Output the (X, Y) coordinate of the center of the cell containing the given text.  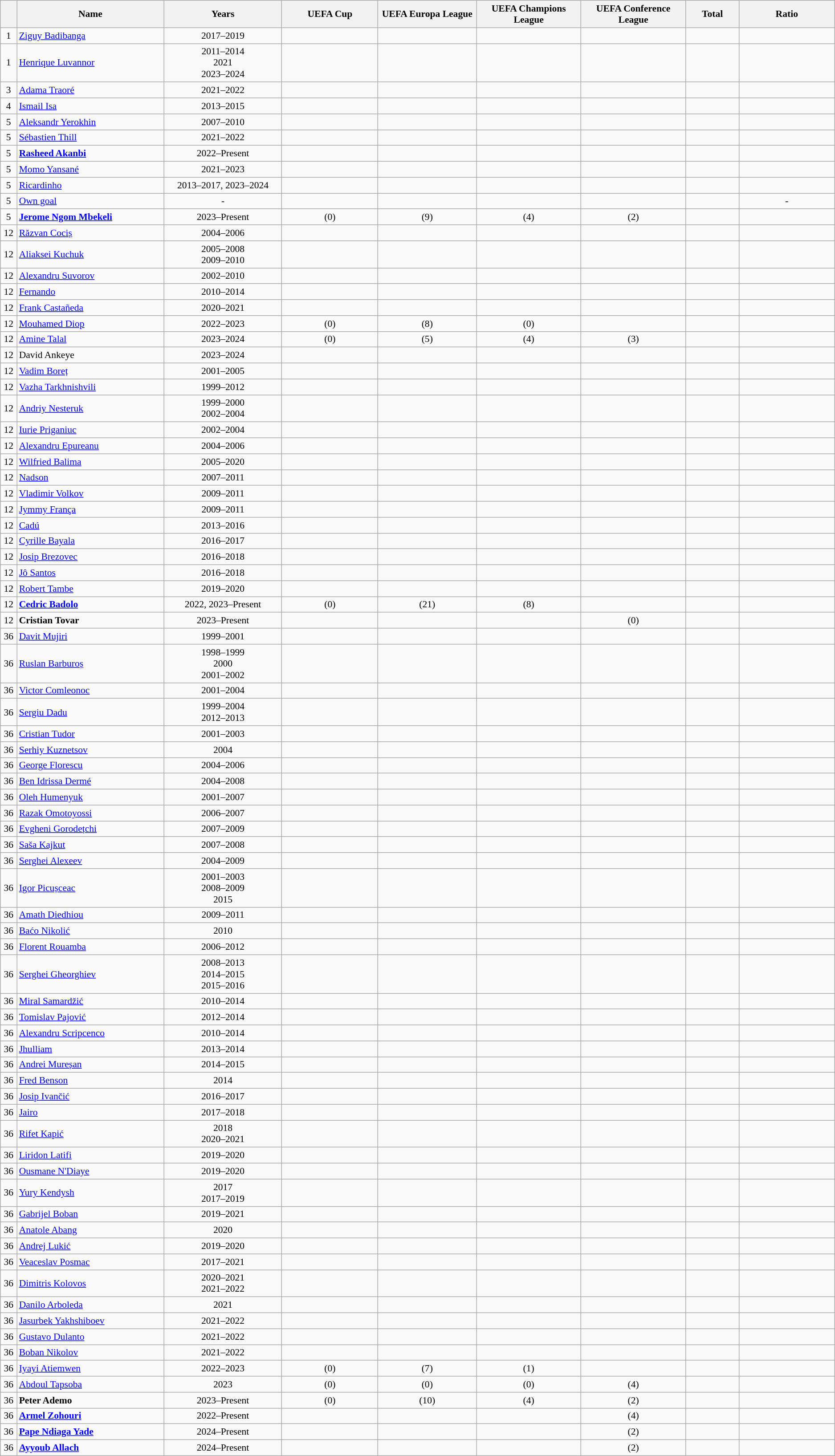
Tomislav Pajović (91, 1017)
2014 (223, 1081)
Vazha Tarkhnishvili (91, 387)
Jymmy França (91, 509)
Peter Ademo (91, 1400)
Momo Yansané (91, 170)
2023 (223, 1384)
Alexandru Epureanu (91, 446)
2007–2008 (223, 845)
Andriy Nesteruk (91, 409)
Anatole Abang (91, 1230)
Own goal (91, 201)
2021 (223, 1305)
Nadson (91, 478)
Ayyoub Allach (91, 1448)
2011–2014 2021 2023–2024 (223, 63)
2001–2004 (223, 691)
Frank Castañeda (91, 308)
George Florescu (91, 765)
Cristian Tudor (91, 734)
Baćo Nikolić (91, 931)
Evgheni Gorodețchi (91, 829)
1999–2001 (223, 636)
Jairo (91, 1112)
2021–2023 (223, 170)
1999–2004 2012–2013 (223, 712)
(5) (428, 339)
2007–2011 (223, 478)
Davit Mujiri (91, 636)
Ben Idrissa Dermé (91, 781)
Rasheed Akanbi (91, 154)
Gustavo Dulanto (91, 1337)
Miral Samardžić (91, 1001)
Serghei Alexeev (91, 861)
Pape Ndiaga Yade (91, 1432)
2017–2019 (223, 36)
2004–2009 (223, 861)
Wilfried Balima (91, 462)
(7) (428, 1369)
Ricardinho (91, 185)
Alexandru Suvorov (91, 276)
Josip Ivančić (91, 1097)
UEFA Conference League (633, 14)
1999–2012 (223, 387)
Veaceslav Posmac (91, 1262)
2020–2021 2021–2022 (223, 1283)
Aliaksei Kuchuk (91, 255)
Boban Nikolov (91, 1353)
UEFA Champions League (529, 14)
Liridon Latifi (91, 1155)
Cedric Badolo (91, 605)
Cadú (91, 525)
Serhiy Kuznetsov (91, 750)
Rifet Kapić (91, 1134)
Amine Talal (91, 339)
Fernando (91, 292)
3 (9, 90)
2007–2009 (223, 829)
Razak Omotoyossi (91, 813)
2019–2021 (223, 1214)
Gabrijel Boban (91, 1214)
Josip Brezovec (91, 557)
Iyayi Atiemwen (91, 1369)
2006–2012 (223, 947)
(1) (529, 1369)
Alexandru Scripcenco (91, 1033)
Danilo Arboleda (91, 1305)
2004–2008 (223, 781)
Abdoul Tapsoba (91, 1384)
2018 2020–2021 (223, 1134)
2010 (223, 931)
Răzvan Cociș (91, 233)
2005–2020 (223, 462)
Robert Tambe (91, 589)
Fred Benson (91, 1081)
Aleksandr Yerokhin (91, 122)
Dimitris Kolovos (91, 1283)
Ratio (787, 14)
Cristian Tovar (91, 621)
Ousmane N'Diaye (91, 1171)
2001–2003 (223, 734)
2017 2017–2019 (223, 1192)
Yury Kendysh (91, 1192)
Cyrille Bayala (91, 541)
2008–2013 2014–2015 2015–2016 (223, 974)
UEFA Europa League (428, 14)
Name (91, 14)
2001–2003 2008–2009 2015 (223, 888)
Jasurbek Yakhshiboev (91, 1321)
Jô Santos (91, 573)
Armel Zohouri (91, 1416)
Total (712, 14)
UEFA Cup (330, 14)
2013–2017, 2023–2024 (223, 185)
2002–2010 (223, 276)
Mouhamed Diop (91, 324)
2017–2018 (223, 1112)
Years (223, 14)
Jerome Ngom Mbekeli (91, 217)
2001–2007 (223, 797)
2017–2021 (223, 1262)
1998–1999 2000 2001–2002 (223, 663)
4 (9, 106)
2013–2015 (223, 106)
2007–2010 (223, 122)
Iurie Priganiuc (91, 430)
Andrej Lukić (91, 1246)
2002–2004 (223, 430)
2006–2007 (223, 813)
Vladimir Volkov (91, 494)
(21) (428, 605)
2001–2005 (223, 371)
2012–2014 (223, 1017)
Sébastien Thill (91, 138)
Adama Traoré (91, 90)
Andrei Mureșan (91, 1065)
(10) (428, 1400)
2013–2016 (223, 525)
Ruslan Barburoș (91, 663)
Oleh Humenyuk (91, 797)
1999–2000 2002–2004 (223, 409)
2013–2014 (223, 1049)
(3) (633, 339)
Sergiu Dadu (91, 712)
Serghei Gheorghiev (91, 974)
2020–2021 (223, 308)
2005–2008 2009–2010 (223, 255)
(9) (428, 217)
2022, 2023–Present (223, 605)
David Ankeye (91, 355)
2004 (223, 750)
Igor Picușceac (91, 888)
Saša Kajkut (91, 845)
Henrique Luvannor (91, 63)
Victor Comleonoc (91, 691)
Florent Rouamba (91, 947)
Amath Diedhiou (91, 915)
Ziguy Badibanga (91, 36)
Vadim Boreț (91, 371)
2014–2015 (223, 1065)
Ismail Isa (91, 106)
Jhulliam (91, 1049)
2020 (223, 1230)
